Return the [X, Y] coordinate for the center point of the cell that contains the specified text.  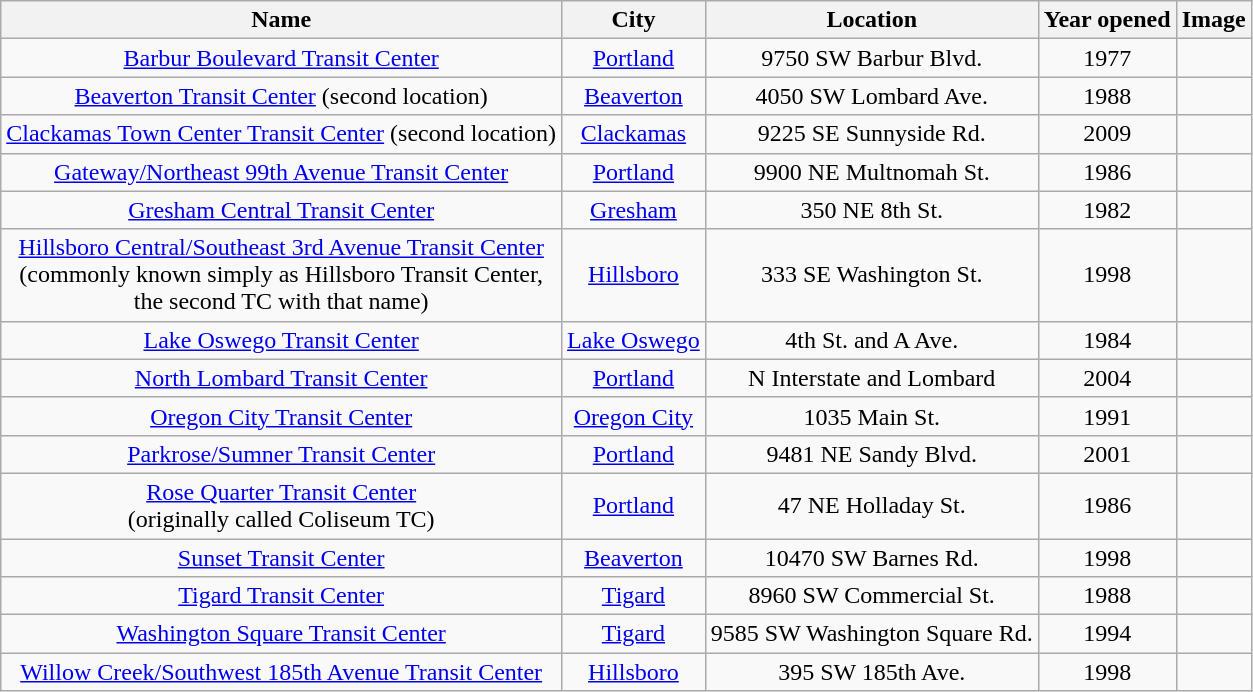
2004 [1107, 378]
9225 SE Sunnyside Rd. [872, 134]
Beaverton Transit Center (second location) [282, 96]
8960 SW Commercial St. [872, 596]
Gateway/Northeast 99th Avenue Transit Center [282, 172]
9585 SW Washington Square Rd. [872, 634]
333 SE Washington St. [872, 275]
1994 [1107, 634]
Parkrose/Sumner Transit Center [282, 454]
Rose Quarter Transit Center (originally called Coliseum TC) [282, 506]
Oregon City Transit Center [282, 416]
9750 SW Barbur Blvd. [872, 58]
Clackamas [634, 134]
2009 [1107, 134]
4050 SW Lombard Ave. [872, 96]
North Lombard Transit Center [282, 378]
1982 [1107, 210]
9481 NE Sandy Blvd. [872, 454]
1991 [1107, 416]
Gresham Central Transit Center [282, 210]
395 SW 185th Ave. [872, 672]
Location [872, 20]
Gresham [634, 210]
Washington Square Transit Center [282, 634]
350 NE 8th St. [872, 210]
Clackamas Town Center Transit Center (second location) [282, 134]
Willow Creek/Southwest 185th Avenue Transit Center [282, 672]
Tigard Transit Center [282, 596]
Name [282, 20]
Year opened [1107, 20]
Lake Oswego Transit Center [282, 340]
2001 [1107, 454]
Hillsboro Central/Southeast 3rd Avenue Transit Center (commonly known simply as Hillsboro Transit Center, the second TC with that name) [282, 275]
City [634, 20]
1977 [1107, 58]
N Interstate and Lombard [872, 378]
1984 [1107, 340]
Lake Oswego [634, 340]
10470 SW Barnes Rd. [872, 557]
Image [1214, 20]
47 NE Holladay St. [872, 506]
4th St. and A Ave. [872, 340]
9900 NE Multnomah St. [872, 172]
Barbur Boulevard Transit Center [282, 58]
Oregon City [634, 416]
Sunset Transit Center [282, 557]
1035 Main St. [872, 416]
